Identify which cell holds the provided text, then report its (x, y) central coordinate. 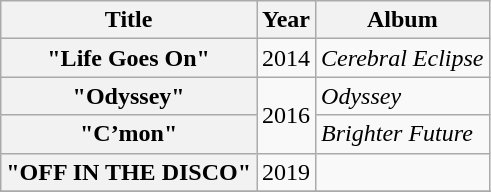
2019 (286, 172)
Year (286, 20)
2016 (286, 115)
Title (129, 20)
2014 (286, 58)
"Odyssey" (129, 96)
Cerebral Eclipse (402, 58)
"Life Goes On" (129, 58)
Brighter Future (402, 134)
"C’mon" (129, 134)
Odyssey (402, 96)
"OFF IN THE DISCO" (129, 172)
Album (402, 20)
